Scan for the cell matching the given text and deliver its [x, y] coordinate at center. 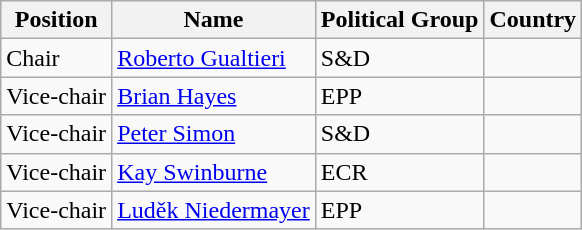
Luděk Niedermayer [214, 210]
Kay Swinburne [214, 172]
Name [214, 20]
ECR [400, 172]
Political Group [400, 20]
Roberto Gualtieri [214, 58]
Peter Simon [214, 134]
Country [533, 20]
Position [56, 20]
Brian Hayes [214, 96]
Chair [56, 58]
